Find where the given text appears and provide that cell's center as (X, Y) coordinate. 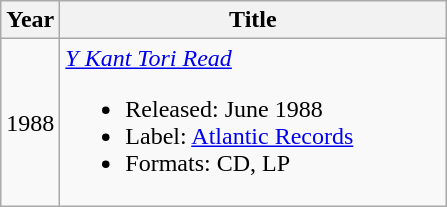
1988 (30, 122)
Y Kant Tori ReadReleased: June 1988Label: Atlantic RecordsFormats: CD, LP (253, 122)
Year (30, 20)
Title (253, 20)
